Find where the given text appears and provide that cell's center as (x, y) coordinate. 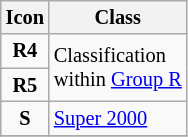
R5 (25, 85)
R4 (25, 51)
Classificationwithin Group R (118, 68)
Super 2000 (118, 118)
Icon (25, 17)
S (25, 118)
Class (118, 17)
